Capture the cell that displays the provided text and extract its (x, y) central coordinate. 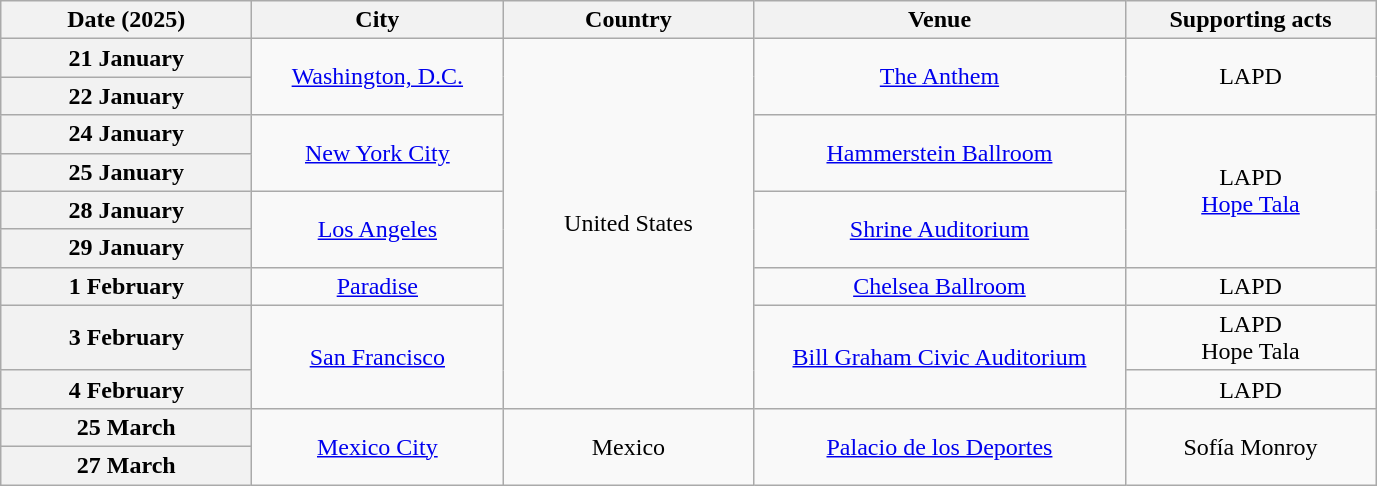
4 February (126, 389)
3 February (126, 338)
Bill Graham Civic Auditorium (940, 356)
25 March (126, 427)
Los Angeles (378, 229)
Washington, D.C. (378, 77)
Palacio de los Deportes (940, 446)
Hammerstein Ballroom (940, 153)
Mexico City (378, 446)
City (378, 20)
25 January (126, 172)
Sofía Monroy (1250, 446)
The Anthem (940, 77)
Venue (940, 20)
28 January (126, 210)
New York City (378, 153)
San Francisco (378, 356)
24 January (126, 134)
29 January (126, 248)
Supporting acts (1250, 20)
22 January (126, 96)
21 January (126, 58)
Date (2025) (126, 20)
1 February (126, 286)
Paradise (378, 286)
Shrine Auditorium (940, 229)
Mexico (628, 446)
United States (628, 224)
27 March (126, 465)
Country (628, 20)
Chelsea Ballroom (940, 286)
